Provide the [x, y] coordinate of the cell's center where the given text is located.  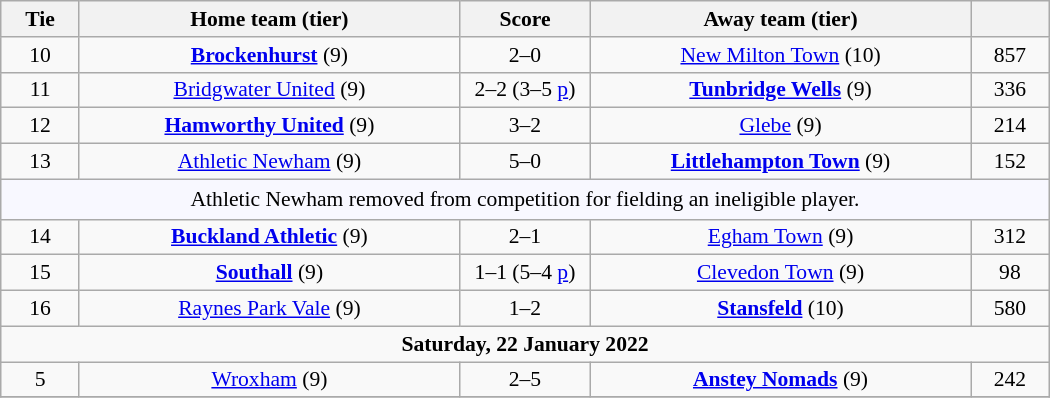
Tunbridge Wells (9) [781, 90]
Stansfeld (10) [781, 309]
1–1 (5–4 p) [524, 273]
16 [40, 309]
98 [1010, 273]
857 [1010, 55]
11 [40, 90]
Glebe (9) [781, 126]
10 [40, 55]
Brockenhurst (9) [269, 55]
2–0 [524, 55]
Athletic Newham removed from competition for fielding an ineligible player. [525, 199]
336 [1010, 90]
2–5 [524, 380]
152 [1010, 162]
Athletic Newham (9) [269, 162]
15 [40, 273]
Away team (tier) [781, 19]
5 [40, 380]
Clevedon Town (9) [781, 273]
12 [40, 126]
Hamworthy United (9) [269, 126]
Bridgwater United (9) [269, 90]
580 [1010, 309]
Buckland Athletic (9) [269, 237]
New Milton Town (10) [781, 55]
1–2 [524, 309]
5–0 [524, 162]
Home team (tier) [269, 19]
312 [1010, 237]
Southall (9) [269, 273]
214 [1010, 126]
Littlehampton Town (9) [781, 162]
Score [524, 19]
2–1 [524, 237]
13 [40, 162]
Tie [40, 19]
242 [1010, 380]
Wroxham (9) [269, 380]
Egham Town (9) [781, 237]
Saturday, 22 January 2022 [525, 344]
2–2 (3–5 p) [524, 90]
Anstey Nomads (9) [781, 380]
Raynes Park Vale (9) [269, 309]
14 [40, 237]
3–2 [524, 126]
